Detect which cell encompasses the target text, then output its (x, y) center coordinate. 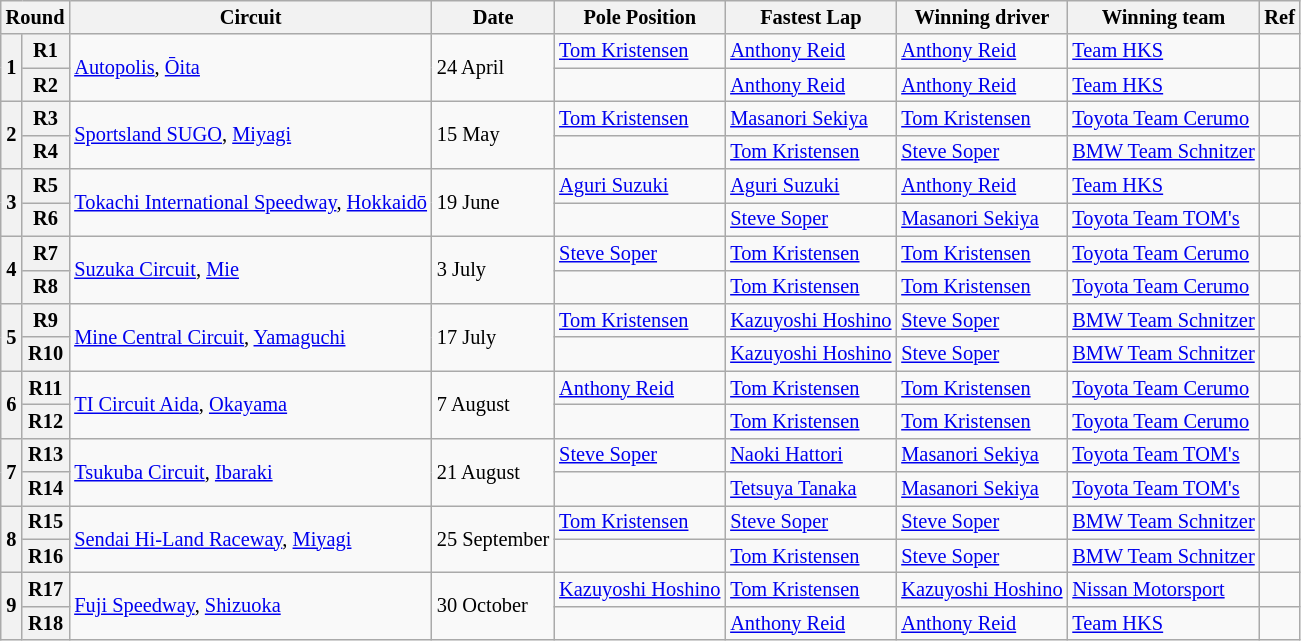
Autopolis, Ōita (250, 68)
1 (12, 68)
Ref (1280, 17)
21 August (493, 472)
4 (12, 270)
24 April (493, 68)
Tetsuya Tanaka (810, 489)
Winning driver (982, 17)
30 October (493, 606)
3 (12, 202)
7 (12, 472)
R14 (46, 489)
19 June (493, 202)
6 (12, 404)
Tokachi International Speedway, Hokkaidō (250, 202)
Round (36, 17)
2 (12, 134)
Circuit (250, 17)
R1 (46, 51)
R11 (46, 388)
R12 (46, 421)
Naoki Hattori (810, 455)
17 July (493, 336)
Date (493, 17)
R8 (46, 287)
Tsukuba Circuit, Ibaraki (250, 472)
R10 (46, 354)
R18 (46, 623)
R7 (46, 253)
R3 (46, 118)
R15 (46, 522)
R5 (46, 186)
Sendai Hi-Land Raceway, Miyagi (250, 538)
3 July (493, 270)
Nissan Motorsport (1163, 589)
R17 (46, 589)
8 (12, 538)
Fastest Lap (810, 17)
Pole Position (640, 17)
5 (12, 336)
R9 (46, 320)
25 September (493, 538)
R4 (46, 152)
Mine Central Circuit, Yamaguchi (250, 336)
Fuji Speedway, Shizuoka (250, 606)
TI Circuit Aida, Okayama (250, 404)
R13 (46, 455)
9 (12, 606)
Winning team (1163, 17)
R16 (46, 556)
R2 (46, 85)
15 May (493, 134)
7 August (493, 404)
R6 (46, 219)
Suzuka Circuit, Mie (250, 270)
Sportsland SUGO, Miyagi (250, 134)
